Detect which cell encompasses the target text, then output its (X, Y) center coordinate. 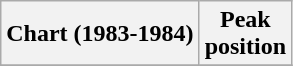
Peakposition (245, 34)
Chart (1983-1984) (100, 34)
